Search for the cell housing the specified text and yield its (X, Y) center coordinate. 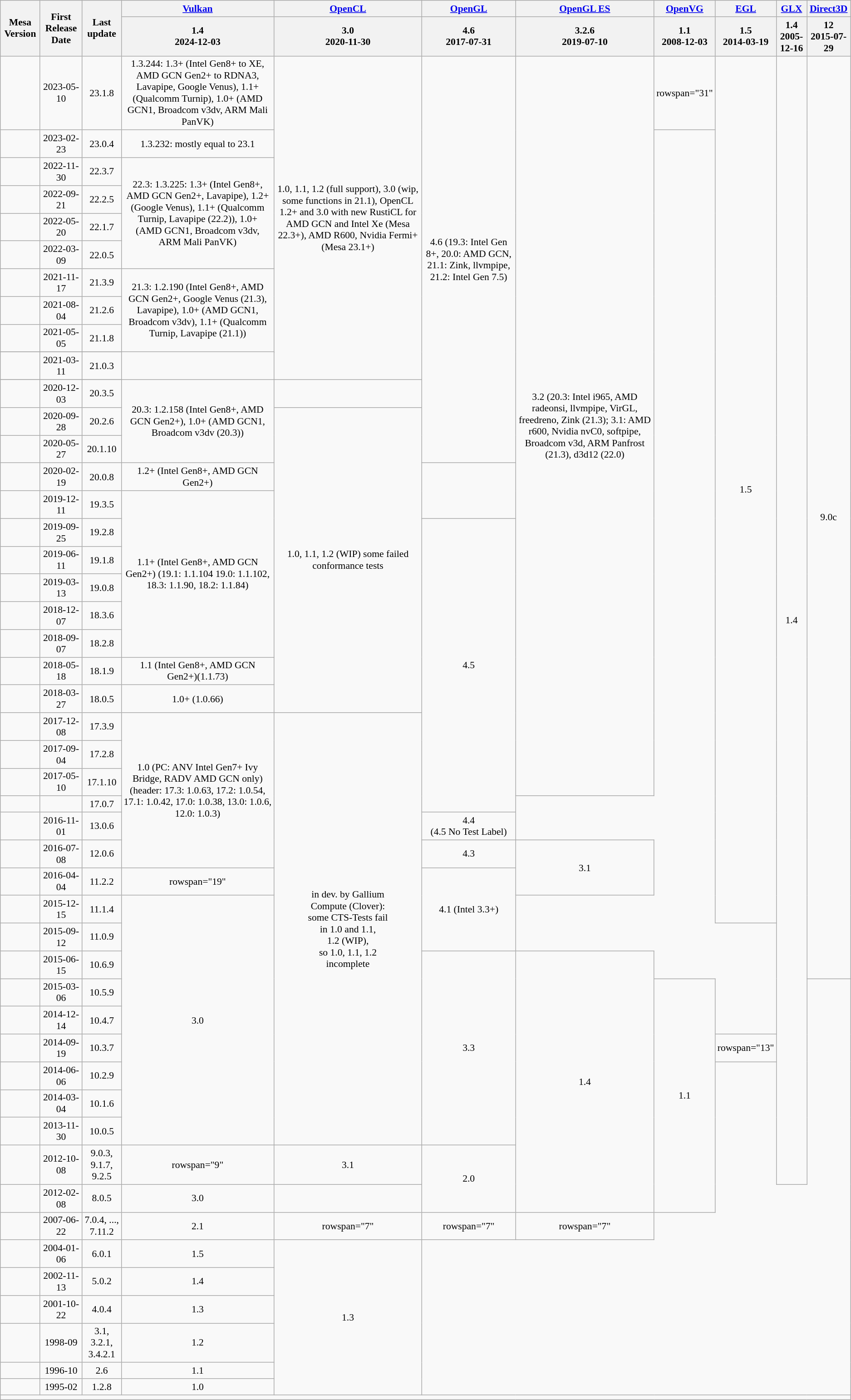
1996-10 (61, 1371)
4.62017-07-31 (469, 36)
1.52014-03-19 (746, 36)
2017-09-04 (61, 754)
21.3: 1.2.190 (Intel Gen8+, AMD GCN Gen2+, Google Venus (21.3), Lavapipe), 1.0+ (AMD GCN1, Broadcom v3dv), 1.1+ (Qualcomm Turnip, Lavapipe (21.1)) (197, 311)
OpenVG (684, 9)
2015-09-12 (61, 937)
GLX (792, 9)
2022-05-20 (61, 227)
Vulkan (197, 9)
9.0.3, 9.1.7, 9.2.5 (102, 1165)
2021-03-11 (61, 366)
4.5 (469, 665)
7.0.4, ..., 7.11.2 (102, 1226)
2017-12-08 (61, 726)
2014-06-06 (61, 1076)
1.2+ (Intel Gen8+, AMD GCN Gen2+) (197, 477)
2015-06-15 (61, 965)
23.0.4 (102, 144)
4.1 (Intel 3.3+) (469, 909)
23.1.8 (102, 93)
18.1.9 (102, 671)
2020-02-19 (61, 477)
2021-08-04 (61, 311)
4.0.4 (102, 1309)
Mesa Version (20, 28)
2018-09-07 (61, 644)
OpenCL (348, 9)
19.3.5 (102, 505)
20.3.5 (102, 394)
19.0.8 (102, 588)
2004-01-06 (61, 1254)
in dev. by Gallium Compute (Clover): some CTS-Tests fail in 1.0 and 1.1, 1.2 (WIP), so 1.0, 1.1, 1.2 incomplete (348, 929)
21.1.8 (102, 338)
10.2.9 (102, 1076)
20.1.10 (102, 449)
4.6 (19.3: Intel Gen 8+, 20.0: AMD GCN, 21.1: Zink, llvmpipe, 21.2: Intel Gen 7.5) (469, 260)
10.5.9 (102, 992)
3.1, 3.2.1, 3.4.2.1 (102, 1343)
2014-12-14 (61, 1020)
1.0, 1.1, 1.2 (WIP) some failed conformance tests (348, 560)
1.12008-12-03 (684, 36)
2.1 (197, 1226)
6.0.1 (102, 1254)
1995-02 (61, 1387)
2020-05-27 (61, 449)
18.3.6 (102, 616)
2016-04-04 (61, 882)
21.0.3 (102, 366)
2002-11-13 (61, 1282)
17.0.7 (102, 804)
18.0.5 (102, 699)
20.3: 1.2.158 (Intel Gen8+, AMD GCN Gen2+), 1.0+ (AMD GCN1, Broadcom v3dv (20.3)) (197, 421)
5.0.2 (102, 1282)
2019-09-25 (61, 532)
17.1.10 (102, 782)
2019-06-11 (61, 560)
18.2.8 (102, 644)
2022-09-21 (61, 200)
2012-10-08 (61, 1165)
1.3.232: mostly equal to 23.1 (197, 144)
1998-09 (61, 1343)
2021-11-17 (61, 282)
10.1.6 (102, 1103)
22.0.5 (102, 255)
2022-11-30 (61, 172)
rowspan="19" (197, 882)
1.2 (197, 1343)
10.4.7 (102, 1020)
rowspan="13" (746, 1048)
1.42005-12-16 (792, 36)
2018-12-07 (61, 616)
EGL (746, 9)
19.1.8 (102, 560)
2020-09-28 (61, 421)
22.1.7 (102, 227)
First Release Date (61, 28)
4.3 (469, 853)
1.1 (Intel Gen8+, AMD GCN Gen2+)(1.1.73) (197, 671)
rowspan="9" (197, 1165)
1.42024-12-03 (197, 36)
10.3.7 (102, 1048)
2019-03-13 (61, 588)
2018-03-27 (61, 699)
2001-10-22 (61, 1309)
1.2.8 (102, 1387)
1.0 (197, 1387)
22.3.7 (102, 172)
11.1.4 (102, 910)
2020-12-03 (61, 394)
2019-12-11 (61, 505)
1.0 (PC: ANV Intel Gen7+ Ivy Bridge, RADV AMD GCN only) (header: 17.3: 1.0.63, 17.2: 1.0.54, 17.1: 1.0.42, 17.0: 1.0.38, 13.0: 1.0.6, 12.0: 1.0.3) (197, 790)
2012-02-08 (61, 1198)
17.3.9 (102, 726)
11.0.9 (102, 937)
3.2.62019-07-10 (585, 36)
2017-05-10 (61, 782)
2023-05-10 (61, 93)
11.2.2 (102, 882)
2014-09-19 (61, 1048)
21.3.9 (102, 282)
2022-03-09 (61, 255)
2015-03-06 (61, 992)
2.6 (102, 1371)
2018-05-18 (61, 671)
21.2.6 (102, 311)
20.0.8 (102, 477)
4.4 (4.5 No Test Label) (469, 826)
rowspan="31" (684, 93)
10.6.9 (102, 965)
19.2.8 (102, 532)
2013-11-30 (61, 1131)
12.0.6 (102, 853)
3.3 (469, 1048)
1.1+ (Intel Gen8+, AMD GCN Gen2+) (19.1: 1.1.104 19.0: 1.1.102, 18.3: 1.1.90, 18.2: 1.1.84) (197, 574)
2.0 (469, 1179)
8.0.5 (102, 1198)
Last update (102, 28)
2007-06-22 (61, 1226)
20.2.6 (102, 421)
2021-05-05 (61, 338)
2015-12-15 (61, 910)
3.02020-11-30 (348, 36)
2016-07-08 (61, 853)
17.2.8 (102, 754)
22.2.5 (102, 200)
122015-07-29 (829, 36)
2023-02-23 (61, 144)
9.0c (829, 517)
Direct3D (829, 9)
2014-03-04 (61, 1103)
1.0+ (1.0.66) (197, 699)
2016-11-01 (61, 826)
10.0.5 (102, 1131)
OpenGL (469, 9)
13.0.6 (102, 826)
OpenGL ES (585, 9)
